Identify which cell holds the provided text, then report its (x, y) central coordinate. 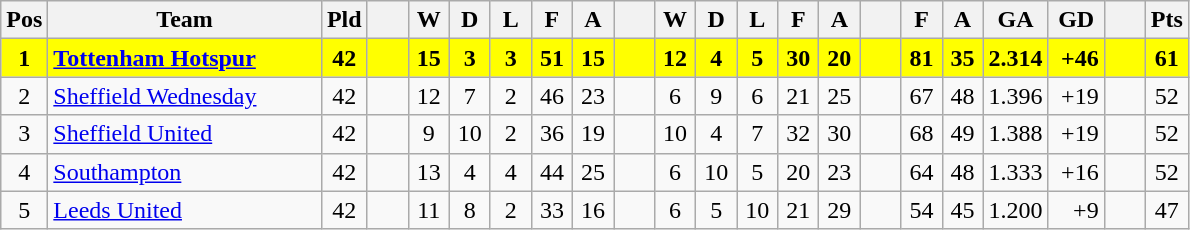
Sheffield Wednesday (185, 96)
+16 (1076, 172)
Leeds United (185, 210)
1.388 (1016, 134)
11 (428, 210)
13 (428, 172)
44 (552, 172)
Tottenham Hotspur (185, 58)
GA (1016, 20)
32 (798, 134)
Pts (1166, 20)
46 (552, 96)
+46 (1076, 58)
GD (1076, 20)
1.333 (1016, 172)
Pld (344, 20)
19 (592, 134)
Pos (24, 20)
33 (552, 210)
47 (1166, 210)
+9 (1076, 210)
61 (1166, 58)
2.314 (1016, 58)
54 (922, 210)
64 (922, 172)
51 (552, 58)
1.200 (1016, 210)
67 (922, 96)
49 (962, 134)
Sheffield United (185, 134)
68 (922, 134)
8 (470, 210)
1 (24, 58)
Team (185, 20)
45 (962, 210)
1.396 (1016, 96)
16 (592, 210)
Southampton (185, 172)
29 (840, 210)
35 (962, 58)
81 (922, 58)
36 (552, 134)
